Identify which cell holds the provided text, then report its (X, Y) central coordinate. 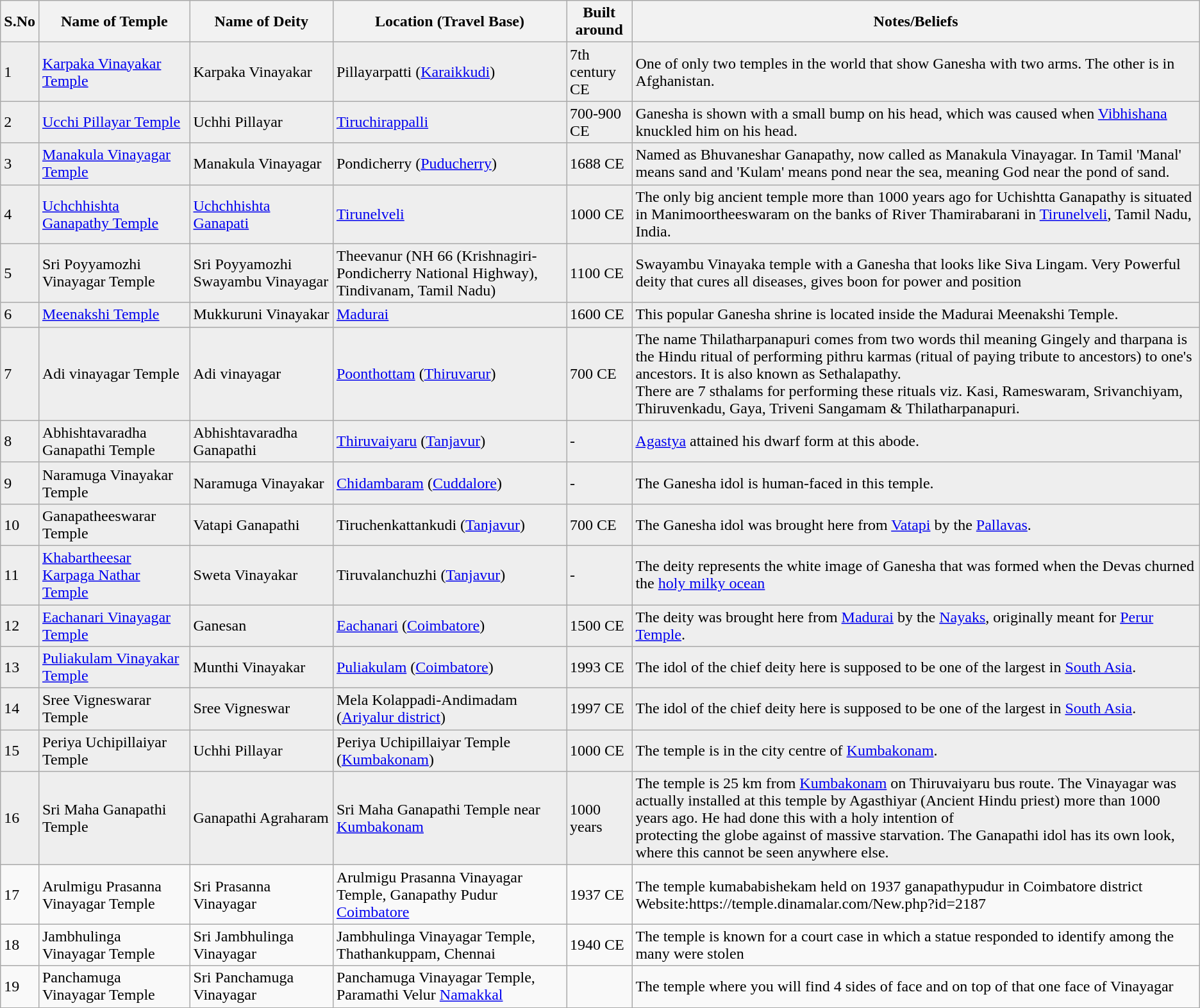
700-900 CE (599, 122)
Pillayarpatti (Karaikkudi) (449, 72)
Poonthottam (Thiruvarur) (449, 374)
Tiruchenkattankudi (Tanjavur) (449, 524)
14 (20, 709)
5 (20, 273)
Ganesan (262, 625)
1940 CE (599, 945)
8 (20, 441)
Sri Maha Ganapathi Temple near Kumbakonam (449, 818)
Naramuga Vinayakar Temple (114, 483)
1100 CE (599, 273)
3 (20, 164)
The Ganesha idol is human-faced in this temple. (915, 483)
6 (20, 315)
Panchamuga Vinayagar Temple, Paramathi Velur Namakkal (449, 987)
Sree Vigneswarar Temple (114, 709)
This popular Ganesha shrine is located inside the Madurai Meenakshi Temple. (915, 315)
The deity was brought here from Madurai by the Nayaks, originally meant for Perur Temple. (915, 625)
11 (20, 575)
Eachanari (Coimbatore) (449, 625)
1997 CE (599, 709)
Location (Travel Base) (449, 22)
Puliakulam (Coimbatore) (449, 668)
The Ganesha idol was brought here from Vatapi by the Pallavas. (915, 524)
Adi vinayagar Temple (114, 374)
10 (20, 524)
Abhishtavaradha Ganapathi (262, 441)
Ganesha is shown with a small bump on his head, which was caused when Vibhishana knuckled him on his head. (915, 122)
Vatapi Ganapathi (262, 524)
Adi vinayagar (262, 374)
16 (20, 818)
7th century CE (599, 72)
Built around (599, 22)
Name of Temple (114, 22)
19 (20, 987)
Naramuga Vinayakar (262, 483)
One of only two temples in the world that show Ganesha with two arms. The other is in Afghanistan. (915, 72)
13 (20, 668)
18 (20, 945)
Chidambaram (Cuddalore) (449, 483)
Munthi Vinayakar (262, 668)
Jambhulinga Vinayagar Temple, Thathankuppam, Chennai (449, 945)
Sri Jambhulinga Vinayagar (262, 945)
Mukkuruni Vinayakar (262, 315)
Sree Vigneswar (262, 709)
The temple where you will find 4 sides of face and on top of that one face of Vinayagar (915, 987)
Eachanari Vinayagar Temple (114, 625)
Sweta Vinayakar (262, 575)
1 (20, 72)
Jambhulinga Vinayagar Temple (114, 945)
Khabartheesar Karpaga Nathar Temple (114, 575)
The temple is in the city centre of Kumbakonam. (915, 751)
1500 CE (599, 625)
Thiruvaiyaru (Tanjavur) (449, 441)
Notes/Beliefs (915, 22)
Karpaka Vinayakar Temple (114, 72)
Tiruchirappalli (449, 122)
Meenakshi Temple (114, 315)
1688 CE (599, 164)
12 (20, 625)
Swayambu Vinayaka temple with a Ganesha that looks like Siva Lingam. Very Powerful deity that cures all diseases, gives boon for power and position (915, 273)
Agastya attained his dwarf form at this abode. (915, 441)
Uchchhishta Ganapathy Temple (114, 214)
Mela Kolappadi-Andimadam (Ariyalur district) (449, 709)
1993 CE (599, 668)
1937 CE (599, 895)
4 (20, 214)
1600 CE (599, 315)
15 (20, 751)
Ganapathi Agraharam (262, 818)
Sri Poyyamozhi Swayambu Vinayagar (262, 273)
Pondicherry (Puducherry) (449, 164)
17 (20, 895)
Sri Panchamuga Vinayagar (262, 987)
Madurai (449, 315)
Ucchi Pillayar Temple (114, 122)
Sri Maha Ganapathi Temple (114, 818)
Arulmigu Prasanna Vinayagar Temple, Ganapathy Pudur Coimbatore (449, 895)
Manakula Vinayagar (262, 164)
S.No (20, 22)
Theevanur (NH 66 (Krishnagiri-Pondicherry National Highway), Tindivanam, Tamil Nadu) (449, 273)
9 (20, 483)
Panchamuga Vinayagar Temple (114, 987)
Tirunelveli (449, 214)
The temple kumababishekam held on 1937 ganapathypudur in Coimbatore district Website:https://temple.dinamalar.com/New.php?id=2187 (915, 895)
2 (20, 122)
Abhishtavaradha Ganapathi Temple (114, 441)
Sri Poyyamozhi Vinayagar Temple (114, 273)
Karpaka Vinayakar (262, 72)
Name of Deity (262, 22)
The deity represents the white image of Ganesha that was formed when the Devas churned the holy milky ocean (915, 575)
Periya Uchipillaiyar Temple (114, 751)
Puliakulam Vinayakar Temple (114, 668)
Arulmigu Prasanna Vinayagar Temple (114, 895)
Periya Uchipillaiyar Temple (Kumbakonam) (449, 751)
Ganapatheeswarar Temple (114, 524)
Sri Prasanna Vinayagar (262, 895)
Tiruvalanchuzhi (Tanjavur) (449, 575)
The temple is known for a court case in which a statue responded to identify among the many were stolen (915, 945)
Uchchhishta Ganapati (262, 214)
Manakula Vinayagar Temple (114, 164)
1000 years (599, 818)
7 (20, 374)
